Capture the cell that displays the provided text and extract its (x, y) central coordinate. 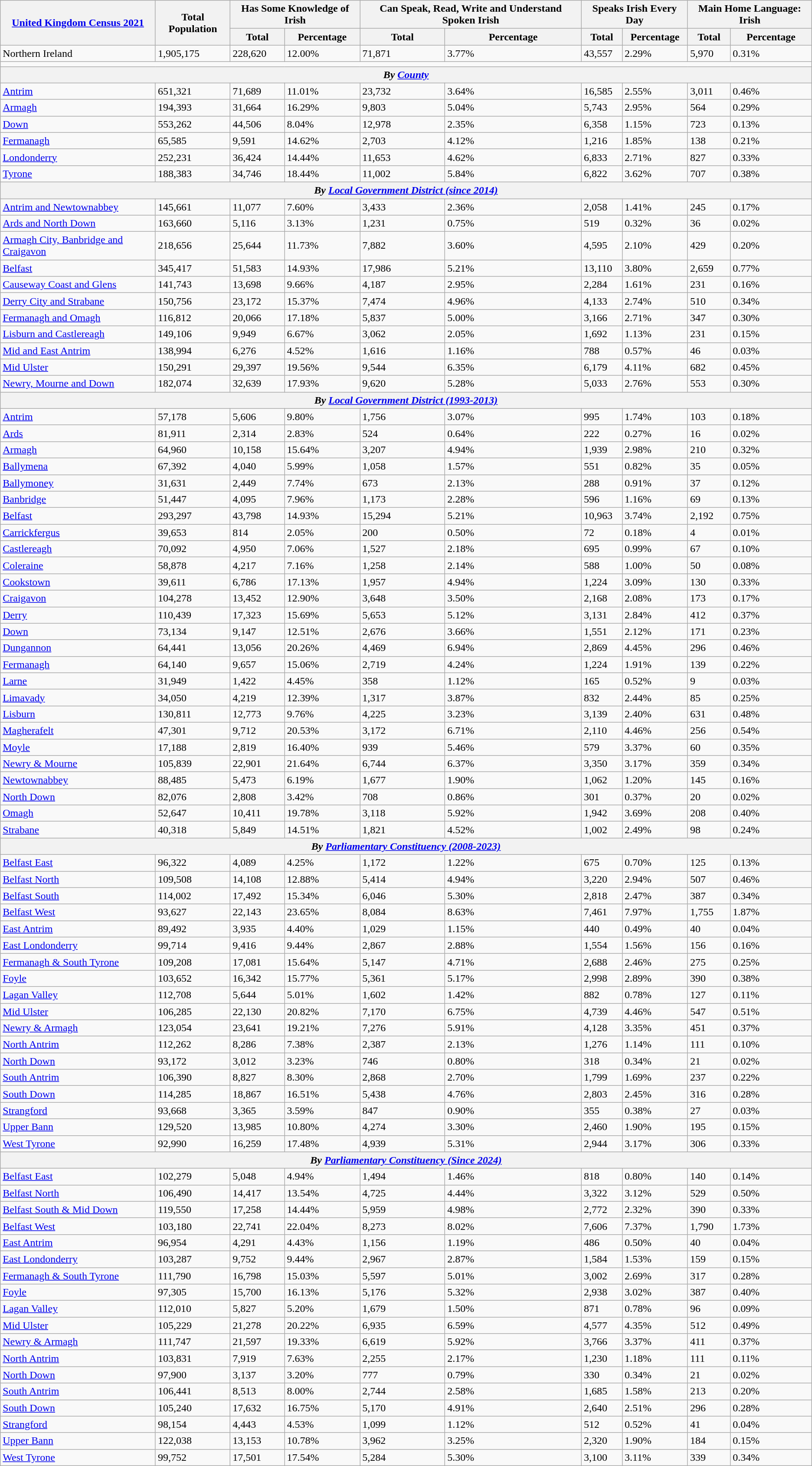
1,494 (403, 1177)
8.63% (514, 912)
5.99% (322, 466)
89,492 (193, 929)
27 (709, 1111)
2,168 (602, 598)
2.83% (322, 433)
0.05% (771, 466)
111,790 (193, 1275)
596 (602, 500)
1.85% (655, 141)
Coleraine (78, 565)
0.77% (771, 268)
1.91% (655, 664)
4.98% (514, 1210)
70,092 (193, 549)
Ards and North Down (78, 224)
22,130 (258, 1012)
8.04% (322, 124)
8,084 (403, 912)
588 (602, 565)
0.24% (771, 830)
23,641 (258, 1028)
173 (709, 598)
4,950 (258, 549)
36 (709, 224)
81,911 (193, 433)
10.80% (322, 1127)
218,656 (193, 246)
5,849 (258, 830)
116,812 (193, 318)
46 (709, 351)
138,994 (193, 351)
1.74% (655, 417)
345,417 (193, 268)
7.60% (322, 207)
105,240 (193, 1408)
0.48% (771, 714)
17,501 (258, 1457)
6,833 (602, 157)
145,661 (193, 207)
1,317 (403, 697)
3.20% (322, 1375)
4.62% (514, 157)
4,469 (403, 648)
13.54% (322, 1193)
2.17% (514, 1358)
411 (709, 1342)
106,441 (193, 1391)
524 (403, 433)
40,318 (193, 830)
Londonderry (78, 157)
3,139 (602, 714)
103,652 (193, 978)
3.87% (514, 697)
832 (602, 697)
3.30% (514, 1127)
5.12% (514, 615)
9 (709, 681)
18.44% (322, 174)
5.17% (514, 978)
529 (709, 1193)
631 (709, 714)
4,291 (258, 1242)
73,134 (193, 631)
2.32% (655, 1210)
15,700 (258, 1292)
1.61% (655, 285)
1.46% (514, 1177)
9.66% (322, 285)
2.89% (655, 978)
1,755 (709, 912)
2,192 (709, 516)
50 (709, 565)
256 (709, 730)
519 (602, 224)
4.40% (322, 929)
2,320 (602, 1441)
13,110 (602, 268)
188,383 (193, 174)
1,602 (403, 995)
412 (709, 615)
1,029 (403, 929)
2.14% (514, 565)
4.11% (655, 367)
551 (602, 466)
2.28% (514, 500)
12,978 (403, 124)
110,439 (193, 615)
1,002 (602, 830)
4,725 (403, 1193)
3,962 (403, 1441)
67 (709, 549)
4,128 (602, 1028)
105,839 (193, 764)
17.18% (322, 318)
2,967 (403, 1259)
3,207 (403, 450)
4.53% (322, 1424)
10,963 (602, 516)
41 (709, 1424)
102,279 (193, 1177)
2,818 (602, 896)
1.42% (514, 995)
Fermanagh and Omagh (78, 318)
4,219 (258, 697)
695 (602, 549)
3.13% (322, 224)
Can Speak, Read, Write and Understand Spoken Irish (471, 15)
22,901 (258, 764)
By Parliamentary Constituency (Since 2024) (406, 1160)
3,002 (602, 1275)
0.57% (655, 351)
0.09% (771, 1309)
5.46% (514, 747)
213 (709, 1391)
159 (709, 1259)
71,871 (403, 53)
208 (709, 813)
29,397 (258, 367)
1.58% (655, 1391)
22,143 (258, 912)
9,949 (258, 334)
2,819 (258, 747)
9,712 (258, 730)
2,772 (602, 1210)
13,985 (258, 1127)
1,062 (602, 780)
9,803 (403, 108)
31,664 (258, 108)
93,668 (193, 1111)
13,698 (258, 285)
2,744 (403, 1391)
6.59% (514, 1325)
Moyle (78, 747)
3,766 (602, 1342)
1,230 (602, 1358)
16.29% (322, 108)
3.64% (514, 91)
3.59% (322, 1111)
5,644 (258, 995)
9,544 (403, 367)
2.70% (514, 1078)
3,131 (602, 615)
82,076 (193, 797)
2,868 (403, 1078)
15,294 (403, 516)
Cookstown (78, 582)
746 (403, 1061)
1,422 (258, 681)
358 (403, 681)
97,305 (193, 1292)
4,089 (258, 863)
Belfast South (78, 896)
723 (709, 124)
4,217 (258, 565)
182,074 (193, 384)
275 (709, 962)
1.56% (655, 945)
12.88% (322, 879)
20.53% (322, 730)
1,799 (602, 1078)
65,585 (193, 141)
23,732 (403, 91)
Newry & Mourne (78, 764)
12.90% (322, 598)
3.69% (655, 813)
0.01% (771, 532)
1,685 (602, 1391)
0.54% (771, 730)
129,520 (193, 1127)
194,393 (193, 108)
9.76% (322, 714)
5.91% (514, 1028)
106,390 (193, 1078)
17.13% (322, 582)
1.69% (655, 1078)
7,276 (403, 1028)
165 (602, 681)
2,808 (258, 797)
6.71% (514, 730)
20,066 (258, 318)
3.02% (655, 1292)
93,627 (193, 912)
20.82% (322, 1012)
6.19% (322, 780)
138 (709, 141)
355 (602, 1111)
288 (602, 483)
5,438 (403, 1094)
22,741 (258, 1226)
51,583 (258, 268)
1,692 (602, 334)
14.51% (322, 830)
2,449 (258, 483)
3,433 (403, 207)
3,012 (258, 1061)
United Kingdom Census 2021 (78, 23)
547 (709, 1012)
0.08% (771, 565)
64,960 (193, 450)
Strabane (78, 830)
3,166 (602, 318)
8.30% (322, 1078)
1,790 (709, 1226)
15.69% (322, 615)
125 (709, 863)
96,322 (193, 863)
347 (709, 318)
Lisburn and Castlereagh (78, 334)
34,746 (258, 174)
141,743 (193, 285)
0.14% (771, 1177)
Omagh (78, 813)
9,620 (403, 384)
140 (709, 1177)
47,301 (193, 730)
847 (403, 1111)
19.78% (322, 813)
12,773 (258, 714)
6,179 (602, 367)
21.64% (322, 764)
106,490 (193, 1193)
2,284 (602, 285)
32,639 (258, 384)
22.04% (322, 1226)
18,867 (258, 1094)
3.60% (514, 246)
200 (403, 532)
Carrickfergus (78, 532)
4,443 (258, 1424)
43,798 (258, 516)
By County (406, 75)
318 (602, 1061)
Dungannon (78, 648)
122,038 (193, 1441)
2.18% (514, 549)
3.50% (514, 598)
4.91% (514, 1408)
17,258 (258, 1210)
252,231 (193, 157)
130 (709, 582)
6,358 (602, 124)
5,048 (258, 1177)
112,708 (193, 995)
4,577 (602, 1325)
7,606 (602, 1226)
2,314 (258, 433)
2.76% (655, 384)
2,676 (403, 631)
19.33% (322, 1342)
2,803 (602, 1094)
4,095 (258, 500)
3,011 (709, 91)
17,492 (258, 896)
51,447 (193, 500)
4,939 (403, 1144)
149,106 (193, 334)
14,108 (258, 879)
64,140 (193, 664)
2.36% (514, 207)
3.80% (655, 268)
4,274 (403, 1127)
2.84% (655, 615)
1,939 (602, 450)
2,688 (602, 962)
98 (709, 830)
58,878 (193, 565)
Newry, Mourne and Down (78, 384)
330 (602, 1375)
15.34% (322, 896)
5,473 (258, 780)
1,957 (403, 582)
5,033 (602, 384)
20.26% (322, 648)
5,414 (403, 879)
818 (602, 1177)
35 (709, 466)
2.55% (655, 91)
2.40% (655, 714)
4.44% (514, 1193)
4 (709, 532)
3,062 (403, 334)
44,506 (258, 124)
139 (709, 664)
Total Population (193, 23)
3,100 (602, 1457)
2.29% (655, 53)
19.56% (322, 367)
64,441 (193, 648)
1,905,175 (193, 53)
306 (709, 1144)
14.62% (322, 141)
5,653 (403, 615)
2.74% (655, 301)
Northern Ireland (78, 53)
Newtownabbey (78, 780)
3.42% (322, 797)
5,743 (602, 108)
6.67% (322, 334)
2,058 (602, 207)
20.22% (322, 1325)
3,365 (258, 1111)
Limavady (78, 697)
163,660 (193, 224)
7,919 (258, 1358)
2.08% (655, 598)
2.94% (655, 879)
7.96% (322, 500)
3,935 (258, 929)
Magherafelt (78, 730)
1,821 (403, 830)
6,046 (403, 896)
Speaks Irish Every Day (635, 15)
9.80% (322, 417)
150,756 (193, 301)
6.94% (514, 648)
20 (709, 797)
0.64% (514, 433)
5.00% (514, 318)
109,208 (193, 962)
Mid and East Antrim (78, 351)
105,229 (193, 1325)
15.03% (322, 1275)
507 (709, 879)
2.47% (655, 896)
Ballymena (78, 466)
9,416 (258, 945)
12.39% (322, 697)
17,081 (258, 962)
9,657 (258, 664)
Larne (78, 681)
15.37% (322, 301)
2.45% (655, 1094)
31,949 (193, 681)
2,659 (709, 268)
4,595 (602, 246)
4.24% (514, 664)
2.51% (655, 1408)
0.21% (771, 141)
6,619 (403, 1342)
777 (403, 1375)
2,719 (403, 664)
3.74% (655, 516)
Main Home Language: Irish (750, 15)
3,350 (602, 764)
3,220 (602, 879)
2,640 (602, 1408)
1,058 (403, 466)
11,002 (403, 174)
5,827 (258, 1309)
5,170 (403, 1408)
112,010 (193, 1309)
3.07% (514, 417)
3.62% (655, 174)
1,551 (602, 631)
31,631 (193, 483)
10.78% (322, 1441)
871 (602, 1309)
827 (709, 157)
14,417 (258, 1193)
12.00% (322, 53)
7,170 (403, 1012)
7,461 (602, 912)
17,323 (258, 615)
Causeway Coast and Glens (78, 285)
114,285 (193, 1094)
1.00% (655, 565)
7.97% (655, 912)
1.18% (655, 1358)
2.69% (655, 1275)
7.38% (322, 1045)
0.12% (771, 483)
93,172 (193, 1061)
123,054 (193, 1028)
15.06% (322, 664)
2.35% (514, 124)
99,752 (193, 1457)
2,460 (602, 1127)
5.28% (514, 384)
127 (709, 995)
0.23% (771, 631)
103 (709, 417)
1,679 (403, 1309)
1.19% (514, 1242)
1,099 (403, 1424)
43,557 (602, 53)
2,387 (403, 1045)
995 (602, 417)
4.71% (514, 962)
114,002 (193, 896)
5,970 (709, 53)
317 (709, 1275)
359 (709, 764)
6.75% (514, 1012)
3.77% (514, 53)
Ballymoney (78, 483)
651,321 (193, 91)
237 (709, 1078)
10,158 (258, 450)
0.99% (655, 549)
4,040 (258, 466)
6.37% (514, 764)
88,485 (193, 780)
96,954 (193, 1242)
0.70% (655, 863)
316 (709, 1094)
195 (709, 1127)
510 (709, 301)
25,644 (258, 246)
13,452 (258, 598)
6,744 (403, 764)
3,172 (403, 730)
2,998 (602, 978)
10,411 (258, 813)
16,259 (258, 1144)
7.37% (655, 1226)
4.96% (514, 301)
104,278 (193, 598)
72 (602, 532)
1.73% (771, 1226)
36,424 (258, 157)
939 (403, 747)
16 (709, 433)
1,554 (602, 945)
707 (709, 174)
5.04% (514, 108)
1.41% (655, 207)
11,653 (403, 157)
2.10% (655, 246)
4.76% (514, 1094)
293,297 (193, 516)
3,137 (258, 1375)
16.51% (322, 1094)
2.12% (655, 631)
2,938 (602, 1292)
16,798 (258, 1275)
69 (709, 500)
1,677 (403, 780)
Derry City and Strabane (78, 301)
339 (709, 1457)
5,597 (403, 1275)
210 (709, 450)
1.14% (655, 1045)
673 (403, 483)
579 (602, 747)
17.48% (322, 1144)
6,822 (602, 174)
2.88% (514, 945)
0.45% (771, 367)
1.87% (771, 912)
111,747 (193, 1342)
130,811 (193, 714)
7.74% (322, 483)
708 (403, 797)
7,474 (403, 301)
96 (709, 1309)
4,187 (403, 285)
12.51% (322, 631)
6,935 (403, 1325)
By Local Government District (since 2014) (406, 190)
1.57% (514, 466)
2,703 (403, 141)
21,597 (258, 1342)
106,285 (193, 1012)
6.35% (514, 367)
184 (709, 1441)
60 (709, 747)
9,147 (258, 631)
4.35% (655, 1325)
11.73% (322, 246)
4,225 (403, 714)
By Parliamentary Constituency (2008-2023) (406, 846)
5.32% (514, 1292)
23,172 (258, 301)
2,869 (602, 648)
1.22% (514, 863)
92,990 (193, 1144)
440 (602, 929)
16,342 (258, 978)
2.46% (655, 962)
5,116 (258, 224)
71,689 (258, 91)
17.54% (322, 1457)
3,118 (403, 813)
553,262 (193, 124)
19.21% (322, 1028)
39,611 (193, 582)
Derry (78, 615)
8.02% (514, 1226)
301 (602, 797)
15.77% (322, 978)
2.87% (514, 1259)
21,278 (258, 1325)
9,591 (258, 141)
0.79% (514, 1375)
109,508 (193, 879)
1,616 (403, 351)
564 (709, 108)
682 (709, 367)
5.20% (322, 1309)
4,133 (602, 301)
814 (258, 532)
1,173 (403, 500)
0.82% (655, 466)
553 (709, 384)
1,156 (403, 1242)
Craigavon (78, 598)
5,176 (403, 1292)
0.86% (514, 797)
3.09% (655, 582)
5,606 (258, 417)
37 (709, 483)
4.12% (514, 141)
3.11% (655, 1457)
228,620 (258, 53)
103,287 (193, 1259)
34,050 (193, 697)
Antrim and Newtownabbey (78, 207)
2.49% (655, 830)
2.58% (514, 1391)
2,944 (602, 1144)
1,231 (403, 224)
57,178 (193, 417)
3.25% (514, 1441)
1.50% (514, 1309)
5,959 (403, 1210)
5,361 (403, 978)
11.01% (322, 91)
1,527 (403, 549)
103,180 (193, 1226)
103,831 (193, 1358)
7.63% (322, 1358)
1,942 (602, 813)
675 (602, 863)
Has Some Knowledge of Irish (295, 15)
0.51% (771, 1012)
1,172 (403, 863)
23.65% (322, 912)
13,153 (258, 1441)
2,867 (403, 945)
By Local Government District (1993-2013) (406, 400)
8,827 (258, 1078)
429 (709, 246)
882 (602, 995)
1,276 (602, 1045)
7,882 (403, 246)
3,322 (602, 1193)
3.12% (655, 1193)
1,756 (403, 417)
2.44% (655, 697)
5,837 (403, 318)
145 (709, 780)
16.13% (322, 1292)
4.43% (322, 1242)
245 (709, 207)
Tyrone (78, 174)
17,632 (258, 1408)
2,110 (602, 730)
6,786 (258, 582)
52,647 (193, 813)
Ards (78, 433)
451 (709, 1028)
4,739 (602, 1012)
11,077 (258, 207)
Lisburn (78, 714)
Armagh City, Banbridge and Craigavon (78, 246)
1.13% (655, 334)
0.29% (771, 108)
8,273 (403, 1226)
171 (709, 631)
3.35% (655, 1028)
150,291 (193, 367)
5,147 (403, 962)
0.27% (655, 433)
17,188 (193, 747)
98,154 (193, 1424)
0.90% (514, 1111)
16.75% (322, 1408)
1,584 (602, 1259)
156 (709, 945)
6,276 (258, 351)
3.66% (514, 631)
85 (709, 697)
0.91% (655, 483)
39,653 (193, 532)
1,216 (602, 141)
1,258 (403, 565)
0.31% (771, 53)
112,262 (193, 1045)
9,752 (258, 1259)
67,392 (193, 466)
5.31% (514, 1144)
17.93% (322, 384)
2.98% (655, 450)
Castlereagh (78, 549)
2,255 (403, 1358)
16,585 (602, 91)
13,056 (258, 648)
119,550 (193, 1210)
4.25% (322, 863)
8,513 (258, 1391)
8.00% (322, 1391)
5,284 (403, 1457)
1.53% (655, 1259)
17,986 (403, 268)
7.16% (322, 565)
486 (602, 1242)
16.40% (322, 747)
1.20% (655, 780)
5.84% (514, 174)
7.06% (322, 549)
Belfast South & Mid Down (78, 1210)
788 (602, 351)
97,900 (193, 1375)
8,286 (258, 1045)
0.35% (771, 747)
222 (602, 433)
99,714 (193, 945)
3,648 (403, 598)
Banbridge (78, 500)
